Output the (x, y) coordinate of the center of the cell containing the given text.  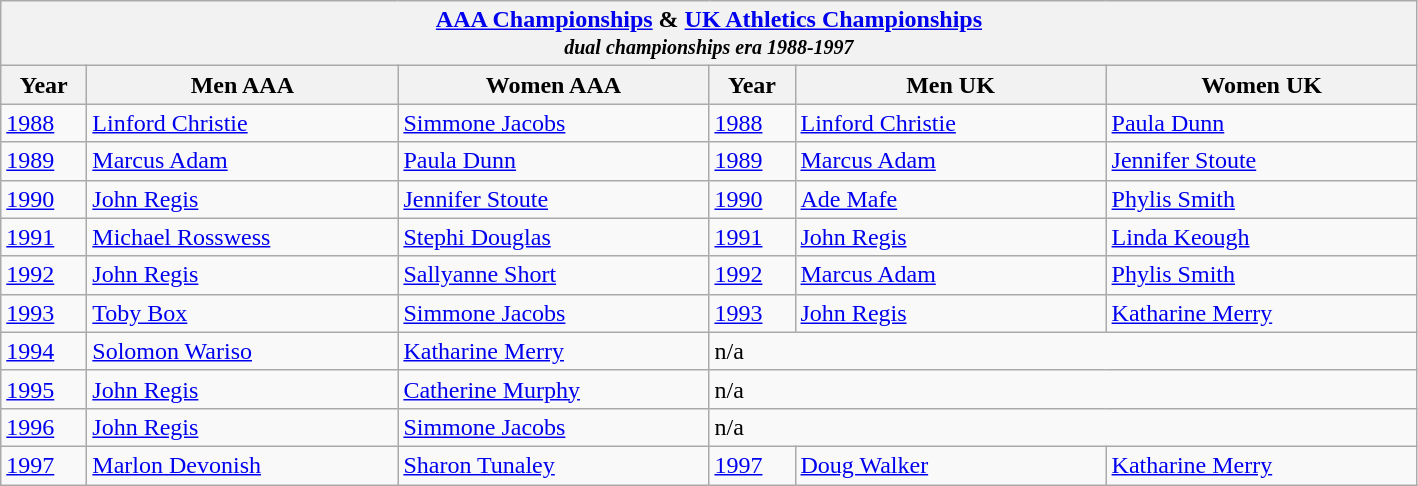
Solomon Wariso (242, 351)
Ade Mafe (950, 199)
Doug Walker (950, 465)
Women AAA (554, 85)
AAA Championships & UK Athletics Championshipsdual championships era 1988-1997 (709, 34)
Linda Keough (1262, 237)
Catherine Murphy (554, 389)
1994 (44, 351)
Stephi Douglas (554, 237)
Michael Rosswess (242, 237)
Sharon Tunaley (554, 465)
1995 (44, 389)
1996 (44, 427)
Women UK (1262, 85)
Men UK (950, 85)
Toby Box (242, 313)
Marlon Devonish (242, 465)
Men AAA (242, 85)
Sallyanne Short (554, 275)
